Search for the cell housing the specified text and yield its (x, y) center coordinate. 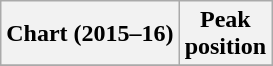
Chart (2015–16) (90, 34)
Peakposition (225, 34)
